Output the [x, y] coordinate of the center of the cell containing the given text.  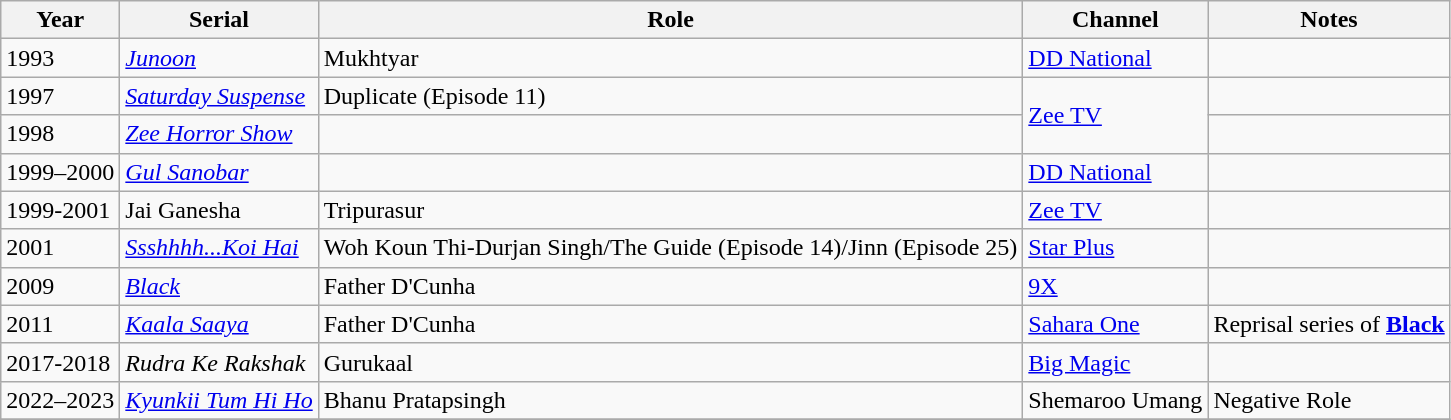
Jai Ganesha [219, 210]
1999–2000 [60, 172]
Rudra Ke Rakshak [219, 362]
Role [670, 20]
Big Magic [1116, 362]
Bhanu Pratapsingh [670, 400]
Reprisal series of Black [1329, 324]
2001 [60, 248]
Saturday Suspense [219, 96]
Tripurasur [670, 210]
1993 [60, 58]
Shemaroo Umang [1116, 400]
2022–2023 [60, 400]
2011 [60, 324]
1998 [60, 134]
Kyunkii Tum Hi Ho [219, 400]
9X [1116, 286]
1997 [60, 96]
Negative Role [1329, 400]
Notes [1329, 20]
Zee Horror Show [219, 134]
Channel [1116, 20]
Duplicate (Episode 11) [670, 96]
1999-2001 [60, 210]
Sahara One [1116, 324]
Junoon [219, 58]
Year [60, 20]
2017-2018 [60, 362]
Woh Koun Thi-Durjan Singh/The Guide (Episode 14)/Jinn (Episode 25) [670, 248]
Kaala Saaya [219, 324]
2009 [60, 286]
Star Plus [1116, 248]
Gurukaal [670, 362]
Black [219, 286]
Serial [219, 20]
Gul Sanobar [219, 172]
Mukhtyar [670, 58]
Ssshhhh...Koi Hai [219, 248]
